Extract the [x, y] coordinate from the center of the cell holding the provided text.  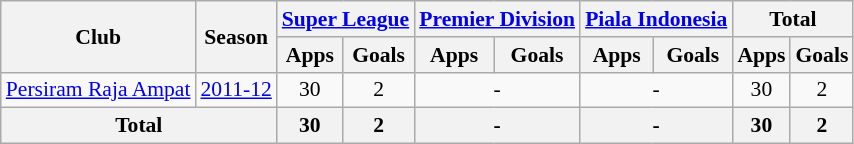
Club [98, 36]
Super League [346, 19]
Persiram Raja Ampat [98, 90]
Piala Indonesia [656, 19]
Season [236, 36]
2011-12 [236, 90]
Premier Division [497, 19]
